Capture the cell that displays the provided text and extract its [x, y] central coordinate. 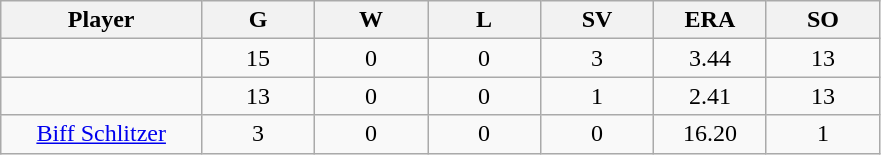
SO [822, 20]
15 [258, 58]
G [258, 20]
Biff Schlitzer [102, 134]
W [372, 20]
ERA [710, 20]
L [484, 20]
SV [596, 20]
2.41 [710, 96]
16.20 [710, 134]
Player [102, 20]
3.44 [710, 58]
